Output the [X, Y] coordinate of the center of the cell containing the given text.  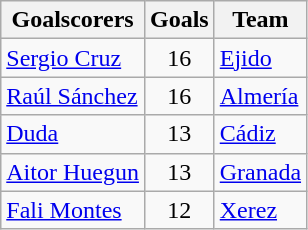
Raúl Sánchez [73, 96]
Fali Montes [73, 210]
Xerez [260, 210]
Almería [260, 96]
Aitor Huegun [73, 172]
Sergio Cruz [73, 58]
Duda [73, 134]
Team [260, 20]
Goals [179, 20]
Granada [260, 172]
Goalscorers [73, 20]
12 [179, 210]
Ejido [260, 58]
Cádiz [260, 134]
